Return [X, Y] of the center of cell containing provided text 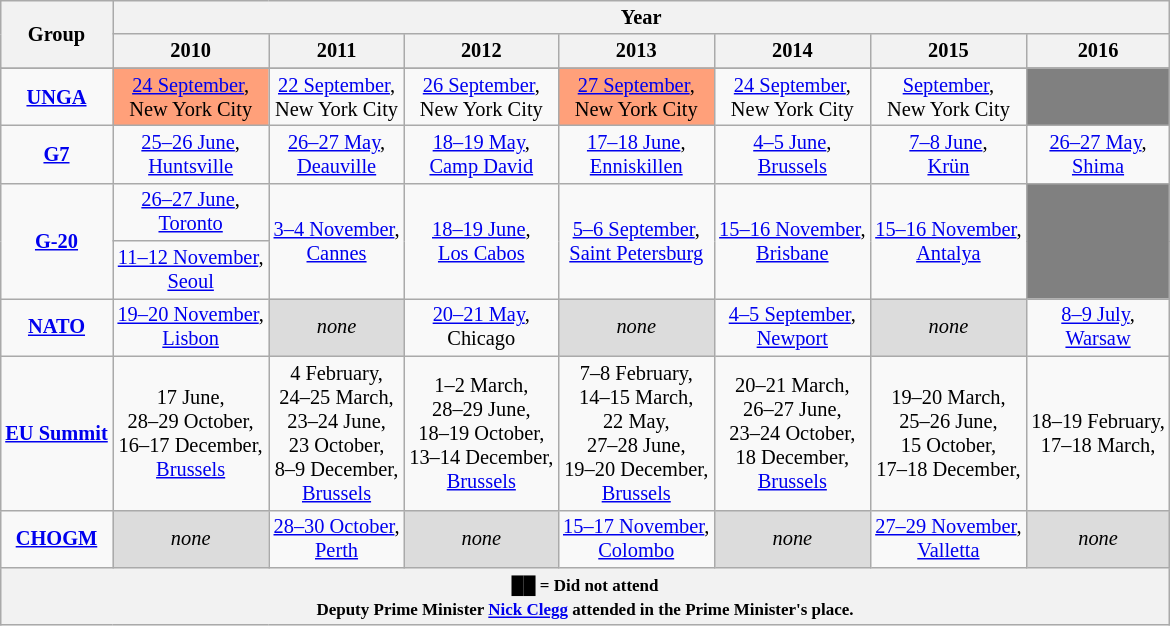
18–19 February,17–18 March, [1098, 433]
2011 [337, 51]
5–6 September, Saint Petersburg [636, 240]
G7 [56, 154]
Year [642, 17]
Group [56, 34]
2013 [636, 51]
17 June,28–29 October,16–17 December, Brussels [191, 433]
27 September, New York City [636, 97]
26–27 May, Shima [1098, 154]
17–18 June, Enniskillen [636, 154]
11–12 November, Seoul [191, 270]
2015 [948, 51]
19–20 November, Lisbon [191, 327]
26 September, New York City [481, 97]
28–30 October, Perth [337, 539]
4–5 June, Brussels [792, 154]
G-20 [56, 240]
NATO [56, 327]
25–26 June, Huntsville [191, 154]
2012 [481, 51]
18–19 June, Los Cabos [481, 240]
20–21 May, Chicago [481, 327]
UNGA [56, 97]
1–2 March,28–29 June,18–19 October,13–14 December, Brussels [481, 433]
September, New York City [948, 97]
26–27 June, Toronto [191, 212]
2016 [1098, 51]
2010 [191, 51]
7–8 February,14–15 March,22 May,27–28 June,19–20 December, Brussels [636, 433]
18–19 May, Camp David [481, 154]
4–5 September, Newport [792, 327]
7–8 June, Krün [948, 154]
4 February,24–25 March,23–24 June,23 October,8–9 December, Brussels [337, 433]
2014 [792, 51]
20–21 March,26–27 June,23–24 October,18 December, Brussels [792, 433]
3–4 November, Cannes [337, 240]
CHOGM [56, 539]
15–17 November, Colombo [636, 539]
EU Summit [56, 433]
26–27 May, Deauville [337, 154]
22 September, New York City [337, 97]
19–20 March,25–26 June,15 October,17–18 December, [948, 433]
15–16 November, Brisbane [792, 240]
8–9 July, Warsaw [1098, 327]
██ = Did not attend Deputy Prime Minister Nick Clegg attended in the Prime Minister's place. [584, 596]
15–16 November, Antalya [948, 240]
27–29 November, Valletta [948, 539]
